Pinpoint the cell where the given text exists, returning its [x, y] midpoint coordinate. 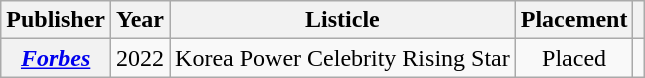
Korea Power Celebrity Rising Star [343, 58]
Listicle [343, 20]
Year [140, 20]
2022 [140, 58]
Publisher [56, 20]
Placement [574, 20]
Forbes [56, 58]
Placed [574, 58]
